From the cell containing the given text, extract its center point as [X, Y] coordinate. 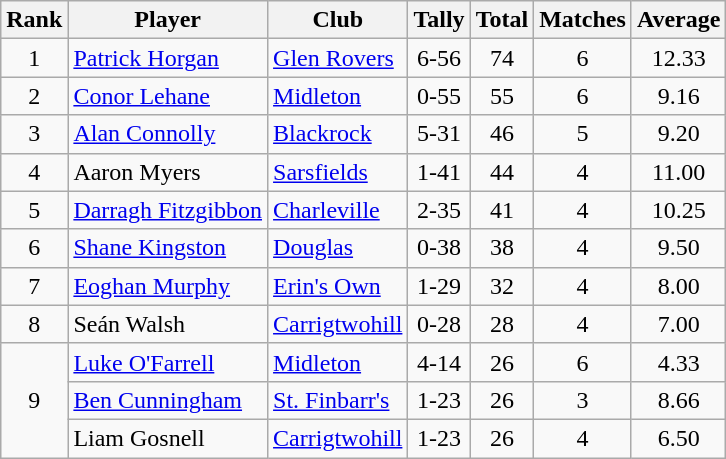
2 [34, 96]
Charleville [338, 210]
9 [34, 400]
6.50 [678, 438]
Blackrock [338, 134]
Ben Cunningham [168, 400]
44 [502, 172]
10.25 [678, 210]
Total [502, 20]
9.50 [678, 248]
Darragh Fitzgibbon [168, 210]
Patrick Horgan [168, 58]
Club [338, 20]
Aaron Myers [168, 172]
41 [502, 210]
7.00 [678, 324]
32 [502, 286]
1-41 [439, 172]
4.33 [678, 362]
Sarsfields [338, 172]
38 [502, 248]
Tally [439, 20]
Glen Rovers [338, 58]
2-35 [439, 210]
46 [502, 134]
55 [502, 96]
1 [34, 58]
1-29 [439, 286]
St. Finbarr's [338, 400]
Player [168, 20]
9.20 [678, 134]
11.00 [678, 172]
Alan Connolly [168, 134]
Conor Lehane [168, 96]
74 [502, 58]
Rank [34, 20]
8.66 [678, 400]
5-31 [439, 134]
0-38 [439, 248]
Liam Gosnell [168, 438]
Average [678, 20]
8.00 [678, 286]
6-56 [439, 58]
Erin's Own [338, 286]
7 [34, 286]
Luke O'Farrell [168, 362]
Eoghan Murphy [168, 286]
0-28 [439, 324]
Seán Walsh [168, 324]
Matches [583, 20]
12.33 [678, 58]
Shane Kingston [168, 248]
4-14 [439, 362]
Douglas [338, 248]
0-55 [439, 96]
9.16 [678, 96]
8 [34, 324]
28 [502, 324]
